Return [X, Y] of the center of cell containing provided text 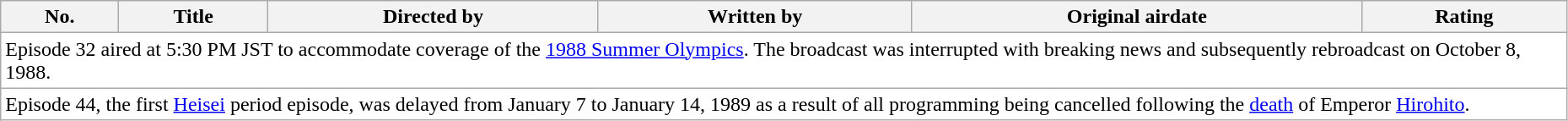
No. [60, 17]
Title [194, 17]
Original airdate [1137, 17]
Directed by [434, 17]
Written by [755, 17]
Rating [1464, 17]
